Output the (x, y) coordinate of the center of the cell containing the given text.  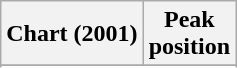
Peakposition (189, 34)
Chart (2001) (72, 34)
